Find where the given text appears and provide that cell's center as [X, Y] coordinate. 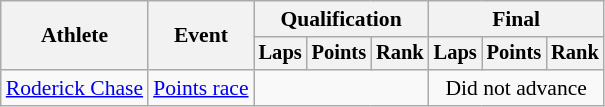
Did not advance [516, 88]
Athlete [74, 36]
Points race [200, 88]
Qualification [342, 19]
Event [200, 36]
Final [516, 19]
Roderick Chase [74, 88]
